Pinpoint the cell where the given text exists, returning its (x, y) midpoint coordinate. 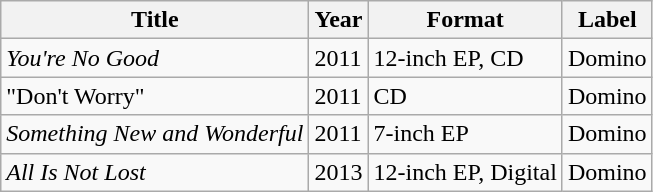
12-inch EP, CD (465, 58)
Format (465, 20)
Label (607, 20)
You're No Good (155, 58)
Title (155, 20)
12-inch EP, Digital (465, 172)
"Don't Worry" (155, 96)
Something New and Wonderful (155, 134)
7-inch EP (465, 134)
CD (465, 96)
2013 (338, 172)
All Is Not Lost (155, 172)
Year (338, 20)
